Capture the cell that displays the provided text and extract its (X, Y) central coordinate. 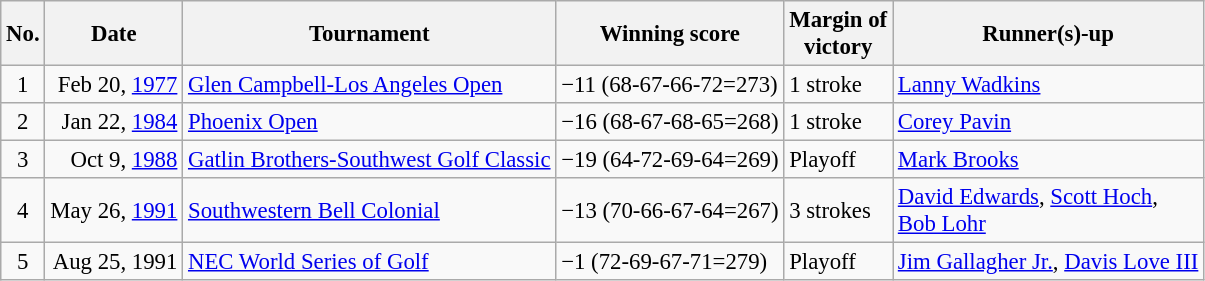
4 (23, 210)
Mark Brooks (1048, 160)
−13 (70-66-67-64=267) (670, 210)
−11 (68-67-66-72=273) (670, 85)
May 26, 1991 (114, 210)
Phoenix Open (370, 122)
Date (114, 34)
−1 (72-69-67-71=279) (670, 262)
3 strokes (838, 210)
Feb 20, 1977 (114, 85)
Winning score (670, 34)
David Edwards, Scott Hoch, Bob Lohr (1048, 210)
−19 (64-72-69-64=269) (670, 160)
No. (23, 34)
Glen Campbell-Los Angeles Open (370, 85)
Gatlin Brothers-Southwest Golf Classic (370, 160)
3 (23, 160)
Jan 22, 1984 (114, 122)
Aug 25, 1991 (114, 262)
Margin ofvictory (838, 34)
5 (23, 262)
Corey Pavin (1048, 122)
NEC World Series of Golf (370, 262)
Tournament (370, 34)
Oct 9, 1988 (114, 160)
Southwestern Bell Colonial (370, 210)
Jim Gallagher Jr., Davis Love III (1048, 262)
Lanny Wadkins (1048, 85)
−16 (68-67-68-65=268) (670, 122)
2 (23, 122)
Runner(s)-up (1048, 34)
1 (23, 85)
